Return (x, y) of the center of cell containing provided text 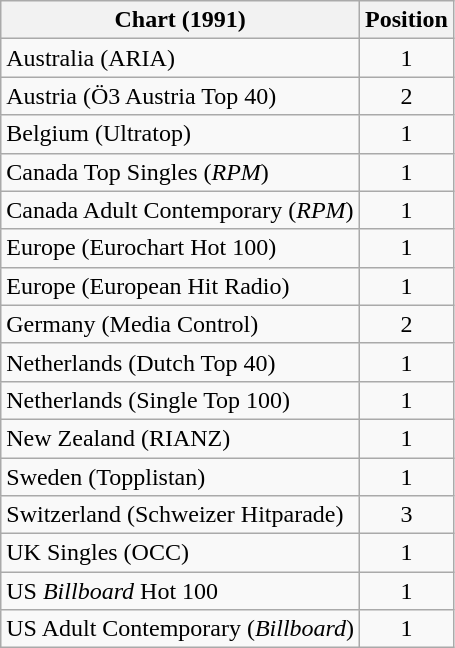
3 (407, 515)
Canada Adult Contemporary (RPM) (180, 210)
Switzerland (Schweizer Hitparade) (180, 515)
Germany (Media Control) (180, 324)
Sweden (Topplistan) (180, 477)
Chart (1991) (180, 20)
UK Singles (OCC) (180, 553)
Netherlands (Single Top 100) (180, 400)
Belgium (Ultratop) (180, 134)
US Billboard Hot 100 (180, 591)
Europe (Eurochart Hot 100) (180, 248)
US Adult Contemporary (Billboard) (180, 629)
New Zealand (RIANZ) (180, 438)
Position (407, 20)
Netherlands (Dutch Top 40) (180, 362)
Canada Top Singles (RPM) (180, 172)
Europe (European Hit Radio) (180, 286)
Austria (Ö3 Austria Top 40) (180, 96)
Australia (ARIA) (180, 58)
